Locate the cell with the specified text and output its [x, y] center coordinate. 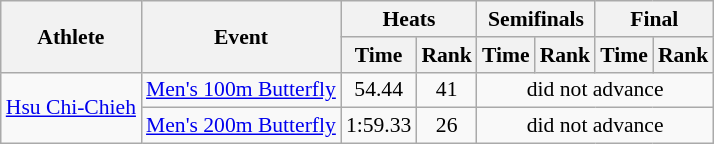
Final [654, 19]
41 [446, 90]
Athlete [71, 36]
Hsu Chi-Chieh [71, 108]
1:59.33 [378, 126]
Heats [409, 19]
Event [241, 36]
Men's 200m Butterfly [241, 126]
Men's 100m Butterfly [241, 90]
54.44 [378, 90]
26 [446, 126]
Semifinals [536, 19]
